Extract the (x, y) coordinate from the center of the cell holding the provided text.  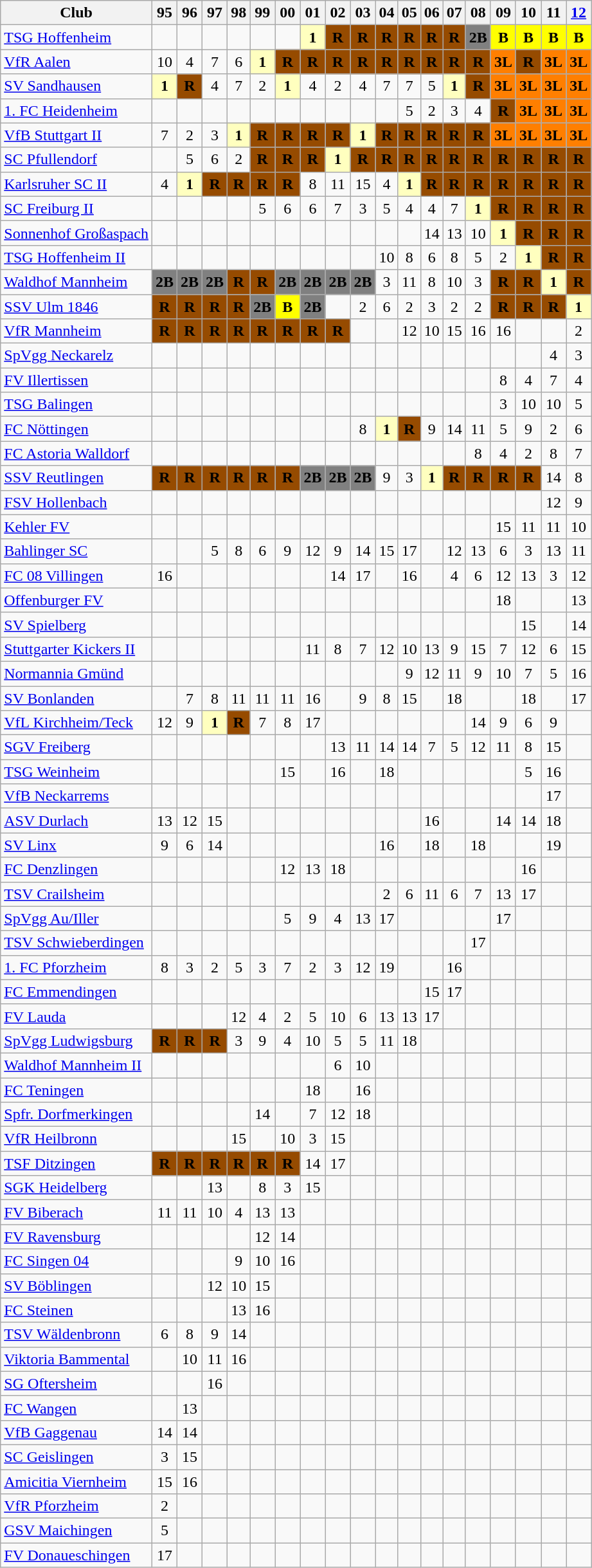
07 (454, 13)
FC Wangen (76, 1408)
Karlsruher SC II (76, 184)
Offenburger FV (76, 600)
99 (262, 13)
SV Sandhausen (76, 86)
SGK Heidelberg (76, 1188)
TSG Weinheim (76, 772)
SV Spielberg (76, 624)
Spfr. Dorfmerkingen (76, 1115)
SV Linx (76, 845)
VfR Mannheim (76, 331)
FSV Hollenbach (76, 502)
FC Astoria Walldorf (76, 453)
Viktoria Bammental (76, 1359)
SC Freiburg II (76, 208)
Waldhof Mannheim (76, 282)
09 (503, 13)
Amicitia Viernheim (76, 1481)
06 (432, 13)
FV Lauda (76, 1016)
ASV Durlach (76, 821)
SC Pfullendorf (76, 160)
Bahlinger SC (76, 551)
1. FC Heidenheim (76, 111)
VfR Heilbronn (76, 1139)
98 (239, 13)
95 (165, 13)
VfB Neckarrems (76, 796)
SV Böblingen (76, 1286)
05 (409, 13)
TSG Hoffenheim II (76, 257)
02 (338, 13)
TSV Schwieberdingen (76, 943)
00 (288, 13)
VfB Stuttgart II (76, 135)
TSG Hoffenheim (76, 37)
SV Bonlanden (76, 698)
Waldhof Mannheim II (76, 1065)
FV Biberach (76, 1212)
SG Oftersheim (76, 1383)
SC Geislingen (76, 1457)
Sonnenhof Großaspach (76, 233)
TSF Ditzingen (76, 1163)
SpVgg Au/Iller (76, 918)
01 (312, 13)
VfR Aalen (76, 62)
TSV Wäldenbronn (76, 1335)
FC Emmendingen (76, 992)
FC Steinen (76, 1310)
Stuttgarter Kickers II (76, 649)
SpVgg Neckarelz (76, 356)
FC Denzlingen (76, 870)
VfR Pforzheim (76, 1506)
FC Teningen (76, 1090)
TSG Balingen (76, 405)
1. FC Pforzheim (76, 967)
08 (478, 13)
04 (387, 13)
96 (190, 13)
VfL Kirchheim/Teck (76, 723)
FC 08 Villingen (76, 576)
SGV Freiberg (76, 747)
FC Singen 04 (76, 1261)
FV Ravensburg (76, 1237)
FV Illertissen (76, 380)
FC Nöttingen (76, 429)
FV Donaueschingen (76, 1555)
97 (215, 13)
TSV Crailsheim (76, 894)
03 (363, 13)
SSV Reutlingen (76, 478)
SSV Ulm 1846 (76, 307)
VfB Gaggenau (76, 1432)
GSV Maichingen (76, 1531)
Kehler FV (76, 527)
SpVgg Ludwigsburg (76, 1041)
Normannia Gmünd (76, 673)
Club (76, 13)
